Return the (x, y) coordinate for the center point of the cell that contains the specified text.  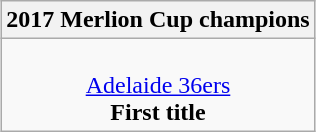
Adelaide 36ersFirst title (158, 85)
2017 Merlion Cup champions (158, 20)
